Determine the (X, Y) coordinate at the center of the cell enclosing the given text.  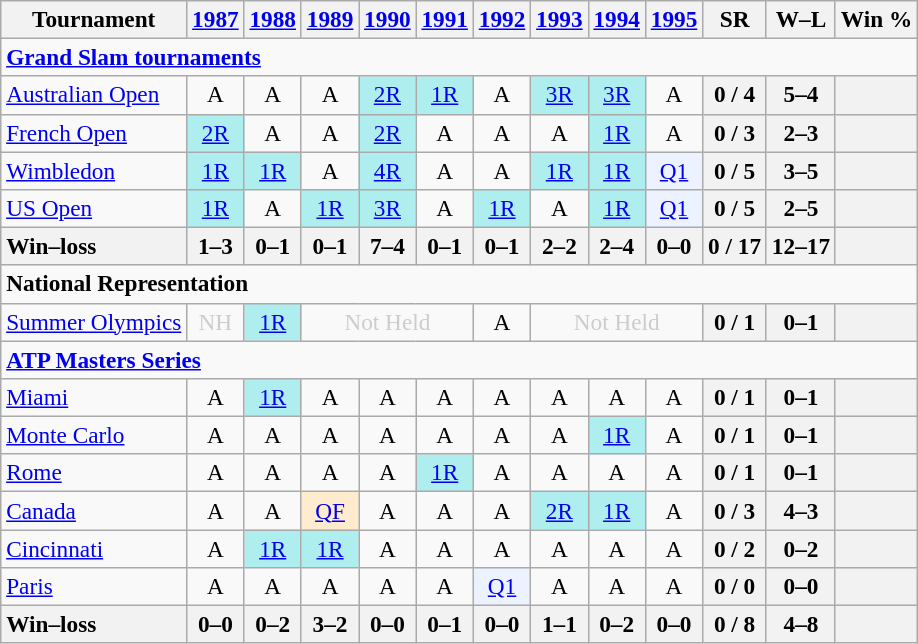
3–5 (800, 170)
4–3 (800, 510)
0 / 4 (735, 95)
W–L (800, 19)
ATP Masters Series (460, 359)
4R (388, 170)
0 / 17 (735, 246)
SR (735, 19)
7–4 (388, 246)
National Representation (460, 284)
Win % (876, 19)
Paris (94, 586)
Wimbledon (94, 170)
1988 (272, 19)
12–17 (800, 246)
QF (330, 510)
Australian Open (94, 95)
1991 (444, 19)
2–4 (616, 246)
1994 (616, 19)
Canada (94, 510)
2–5 (800, 208)
4–8 (800, 624)
2–3 (800, 133)
1–3 (216, 246)
1995 (674, 19)
Summer Olympics (94, 322)
5–4 (800, 95)
3–2 (330, 624)
1993 (560, 19)
Tournament (94, 19)
French Open (94, 133)
Grand Slam tournaments (460, 57)
1–1 (560, 624)
1989 (330, 19)
NH (216, 322)
0 / 0 (735, 586)
Rome (94, 473)
Monte Carlo (94, 435)
1987 (216, 19)
1992 (502, 19)
0 / 2 (735, 548)
0 / 8 (735, 624)
US Open (94, 208)
2–2 (560, 246)
1990 (388, 19)
Cincinnati (94, 548)
Miami (94, 397)
